Capture the cell that displays the provided text and extract its (x, y) central coordinate. 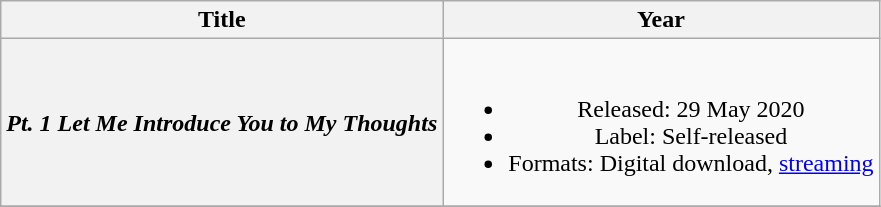
Released: 29 May 2020Label: Self-releasedFormats: Digital download, streaming (661, 122)
Title (222, 20)
Pt. 1 Let Me Introduce You to My Thoughts (222, 122)
Year (661, 20)
